Detect which cell encompasses the target text, then output its (x, y) center coordinate. 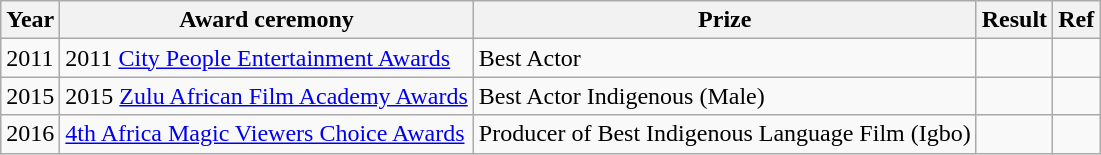
2011 (30, 58)
Prize (724, 20)
Ref (1076, 20)
Result (1014, 20)
2011 City People Entertainment Awards (266, 58)
Best Actor Indigenous (Male) (724, 96)
Year (30, 20)
Producer of Best Indigenous Language Film (Igbo) (724, 134)
Award ceremony (266, 20)
2015 (30, 96)
Best Actor (724, 58)
2015 Zulu African Film Academy Awards (266, 96)
4th Africa Magic Viewers Choice Awards (266, 134)
2016 (30, 134)
